From the cell containing the given text, extract its center point as (X, Y) coordinate. 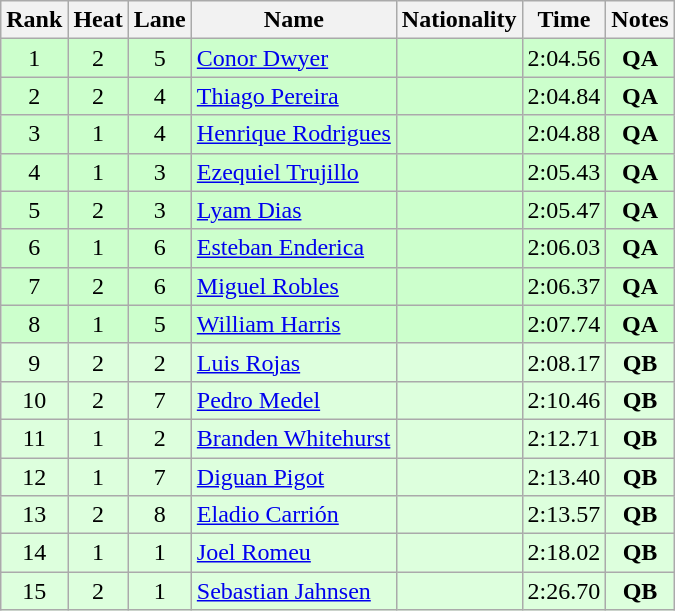
2:04.88 (564, 134)
2:05.43 (564, 172)
Luis Rojas (294, 362)
2:10.46 (564, 400)
Nationality (459, 20)
Eladio Carrión (294, 515)
Sebastian Jahnsen (294, 591)
14 (34, 553)
Diguan Pigot (294, 477)
Rank (34, 20)
Conor Dwyer (294, 58)
2:13.40 (564, 477)
12 (34, 477)
10 (34, 400)
Heat (98, 20)
15 (34, 591)
Name (294, 20)
2:26.70 (564, 591)
2:07.74 (564, 324)
Lane (160, 20)
William Harris (294, 324)
Time (564, 20)
9 (34, 362)
Ezequiel Trujillo (294, 172)
2:06.37 (564, 286)
Lyam Dias (294, 210)
13 (34, 515)
Joel Romeu (294, 553)
Miguel Robles (294, 286)
2:05.47 (564, 210)
2:13.57 (564, 515)
2:08.17 (564, 362)
2:18.02 (564, 553)
2:12.71 (564, 438)
Pedro Medel (294, 400)
Esteban Enderica (294, 248)
Henrique Rodrigues (294, 134)
2:04.56 (564, 58)
11 (34, 438)
Thiago Pereira (294, 96)
Branden Whitehurst (294, 438)
2:06.03 (564, 248)
Notes (640, 20)
2:04.84 (564, 96)
